Extract the [X, Y] coordinate from the center of the cell holding the provided text.  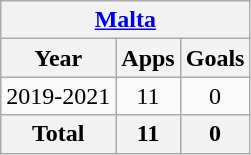
2019-2021 [58, 96]
Total [58, 134]
Malta [126, 20]
Goals [215, 58]
Year [58, 58]
Apps [148, 58]
